Search for the cell housing the specified text and yield its (X, Y) center coordinate. 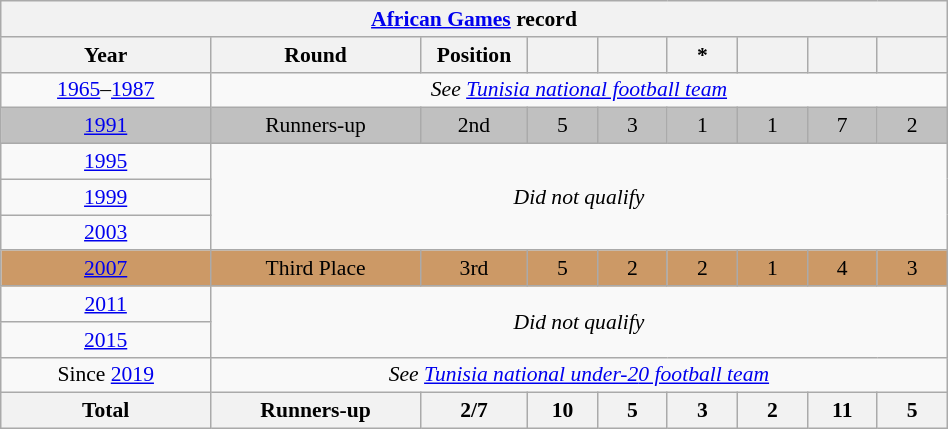
Since 2019 (106, 375)
4 (842, 269)
2011 (106, 304)
1965–1987 (106, 90)
2003 (106, 233)
Total (106, 411)
7 (842, 126)
Position (474, 55)
10 (563, 411)
1995 (106, 162)
See Tunisia national under-20 football team (580, 375)
2nd (474, 126)
Round (316, 55)
Third Place (316, 269)
2/7 (474, 411)
1991 (106, 126)
3rd (474, 269)
11 (842, 411)
African Games record (474, 19)
* (702, 55)
1999 (106, 197)
2015 (106, 340)
2007 (106, 269)
See Tunisia national football team (580, 90)
Year (106, 55)
